Pinpoint the cell where the given text exists, returning its [x, y] midpoint coordinate. 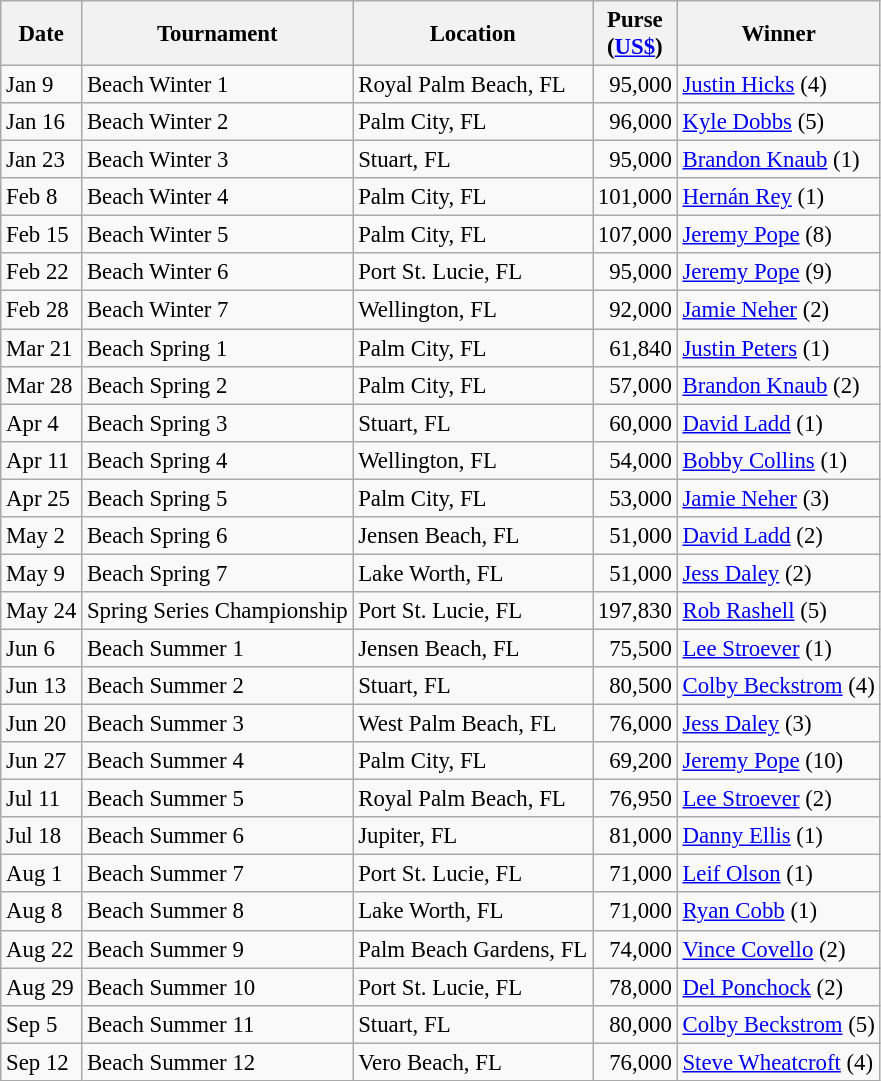
Vero Beach, FL [473, 1062]
Del Ponchock (2) [778, 987]
May 24 [42, 611]
Brandon Knaub (2) [778, 385]
Purse(US$) [636, 34]
81,000 [636, 836]
Beach Spring 1 [218, 348]
74,000 [636, 949]
Apr 4 [42, 423]
Beach Spring 3 [218, 423]
76,950 [636, 799]
Feb 28 [42, 310]
Beach Summer 10 [218, 987]
Feb 22 [42, 273]
Apr 11 [42, 460]
96,000 [636, 122]
Jul 11 [42, 799]
Jeremy Pope (8) [778, 235]
Beach Spring 6 [218, 536]
92,000 [636, 310]
Jan 9 [42, 85]
Beach Summer 6 [218, 836]
Rob Rashell (5) [778, 611]
Hernán Rey (1) [778, 197]
57,000 [636, 385]
Jun 13 [42, 686]
Justin Peters (1) [778, 348]
Apr 25 [42, 498]
Jun 6 [42, 648]
107,000 [636, 235]
Beach Summer 11 [218, 1024]
Beach Spring 5 [218, 498]
Aug 8 [42, 912]
60,000 [636, 423]
West Palm Beach, FL [473, 724]
Jun 27 [42, 761]
Beach Summer 3 [218, 724]
Justin Hicks (4) [778, 85]
Palm Beach Gardens, FL [473, 949]
Jeremy Pope (9) [778, 273]
Jamie Neher (3) [778, 498]
Beach Summer 5 [218, 799]
Steve Wheatcroft (4) [778, 1062]
Sep 12 [42, 1062]
Jan 16 [42, 122]
Jupiter, FL [473, 836]
Jun 20 [42, 724]
101,000 [636, 197]
Beach Spring 2 [218, 385]
Jeremy Pope (10) [778, 761]
Sep 5 [42, 1024]
David Ladd (1) [778, 423]
Feb 8 [42, 197]
197,830 [636, 611]
Jul 18 [42, 836]
Beach Winter 1 [218, 85]
Brandon Knaub (1) [778, 160]
Beach Winter 7 [218, 310]
Aug 22 [42, 949]
Mar 28 [42, 385]
Date [42, 34]
Jamie Neher (2) [778, 310]
53,000 [636, 498]
Leif Olson (1) [778, 874]
Beach Winter 2 [218, 122]
Beach Summer 4 [218, 761]
Beach Winter 5 [218, 235]
David Ladd (2) [778, 536]
Jan 23 [42, 160]
Beach Summer 2 [218, 686]
Beach Summer 1 [218, 648]
Ryan Cobb (1) [778, 912]
Lee Stroever (1) [778, 648]
Vince Covello (2) [778, 949]
Tournament [218, 34]
Beach Winter 3 [218, 160]
Lee Stroever (2) [778, 799]
Beach Spring 4 [218, 460]
May 2 [42, 536]
Beach Winter 6 [218, 273]
Beach Winter 4 [218, 197]
Feb 15 [42, 235]
Beach Summer 9 [218, 949]
69,200 [636, 761]
Colby Beckstrom (4) [778, 686]
Mar 21 [42, 348]
Jess Daley (2) [778, 573]
Jess Daley (3) [778, 724]
Aug 29 [42, 987]
May 9 [42, 573]
Spring Series Championship [218, 611]
Aug 1 [42, 874]
Danny Ellis (1) [778, 836]
Beach Summer 8 [218, 912]
Bobby Collins (1) [778, 460]
Beach Summer 7 [218, 874]
Kyle Dobbs (5) [778, 122]
78,000 [636, 987]
61,840 [636, 348]
Winner [778, 34]
Beach Summer 12 [218, 1062]
80,500 [636, 686]
54,000 [636, 460]
80,000 [636, 1024]
Beach Spring 7 [218, 573]
75,500 [636, 648]
Colby Beckstrom (5) [778, 1024]
Location [473, 34]
